Return the [x, y] coordinate for the center point of the cell that contains the specified text.  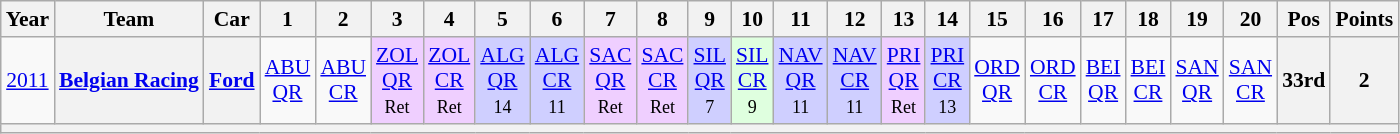
ORDCR [1053, 80]
15 [997, 19]
SANCR [1250, 80]
Ford [232, 80]
ZOLCRRet [449, 80]
11 [801, 19]
6 [557, 19]
1 [288, 19]
33rd [1304, 80]
8 [662, 19]
2011 [28, 80]
Belgian Racing [129, 80]
14 [947, 19]
12 [855, 19]
BEIQR [1104, 80]
Car [232, 19]
BEICR [1148, 80]
ORDQR [997, 80]
19 [1196, 19]
SILQR7 [710, 80]
7 [610, 19]
ZOLQRRet [397, 80]
Team [129, 19]
5 [502, 19]
ABUQR [288, 80]
SACCRRet [662, 80]
SACQRRet [610, 80]
PRICR13 [947, 80]
SANQR [1196, 80]
17 [1104, 19]
20 [1250, 19]
Pos [1304, 19]
4 [449, 19]
NAVCR11 [855, 80]
Year [28, 19]
16 [1053, 19]
PRIQRRet [904, 80]
18 [1148, 19]
10 [752, 19]
3 [397, 19]
13 [904, 19]
ABUCR [343, 80]
ALGQR14 [502, 80]
ALGCR11 [557, 80]
NAVQR11 [801, 80]
9 [710, 19]
Points [1364, 19]
SILCR9 [752, 80]
